Detect which cell encompasses the target text, then output its (X, Y) center coordinate. 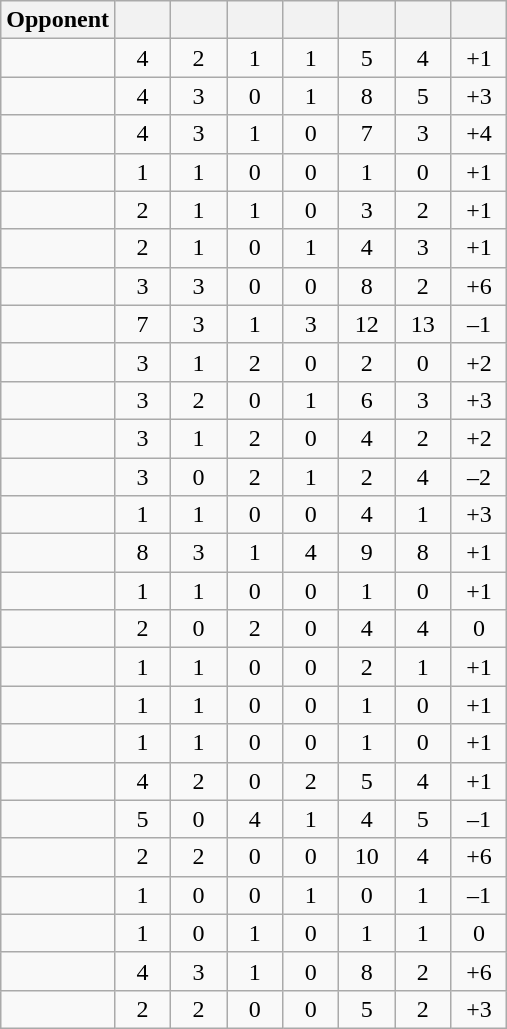
10 (367, 857)
9 (367, 553)
13 (423, 324)
Opponent (58, 20)
–2 (479, 477)
12 (367, 324)
6 (367, 400)
+4 (479, 134)
